Find where the given text appears and provide that cell's center as [X, Y] coordinate. 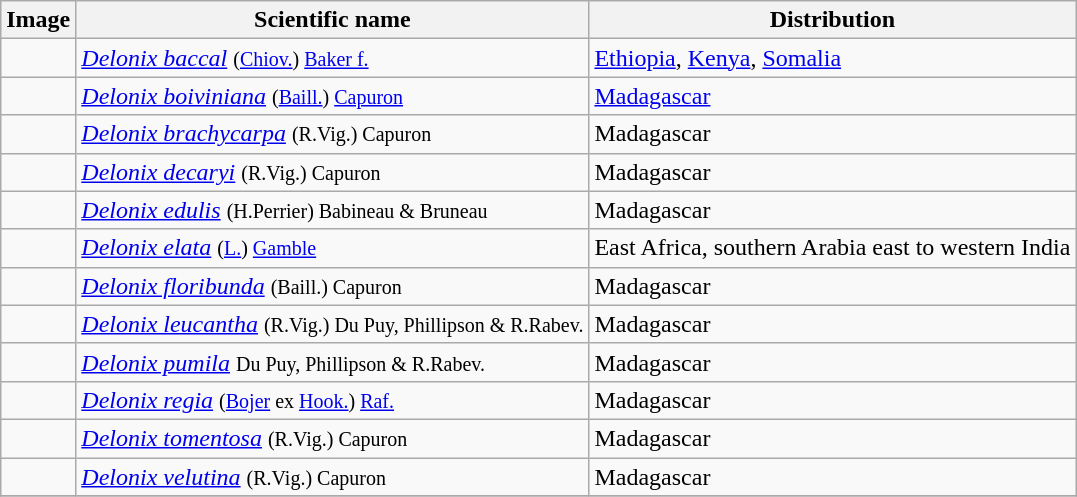
Delonix floribunda (Baill.) Capuron [332, 286]
Delonix regia (Bojer ex Hook.) Raf. [332, 400]
Delonix velutina (R.Vig.) Capuron [332, 477]
Delonix brachycarpa (R.Vig.) Capuron [332, 134]
Delonix pumila Du Puy, Phillipson & R.Rabev. [332, 362]
Ethiopia, Kenya, Somalia [832, 58]
Distribution [832, 20]
East Africa, southern Arabia east to western India [832, 248]
Delonix baccal (Chiov.) Baker f. [332, 58]
Image [38, 20]
Delonix elata (L.) Gamble [332, 248]
Scientific name [332, 20]
Delonix leucantha (R.Vig.) Du Puy, Phillipson & R.Rabev. [332, 324]
Delonix edulis (H.Perrier) Babineau & Bruneau [332, 210]
Delonix decaryi (R.Vig.) Capuron [332, 172]
Delonix tomentosa (R.Vig.) Capuron [332, 438]
Delonix boiviniana (Baill.) Capuron [332, 96]
